Search for the cell housing the specified text and yield its (X, Y) center coordinate. 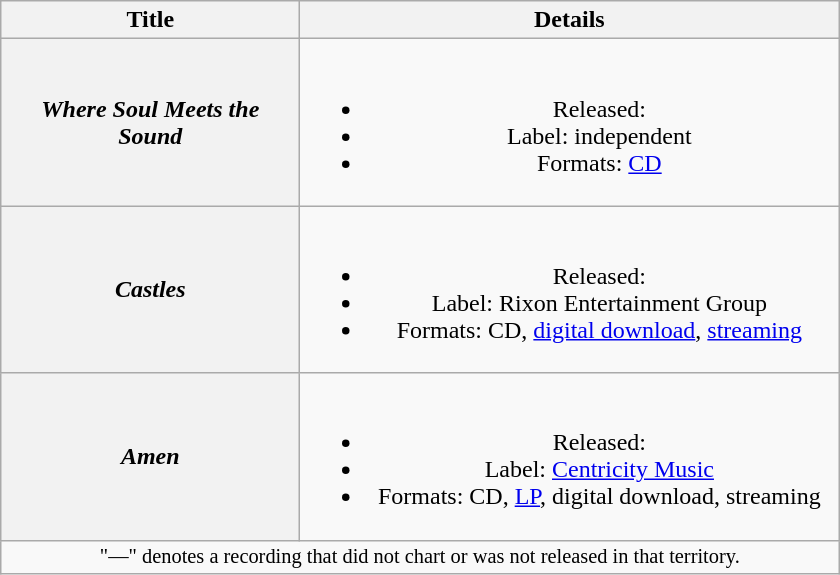
Where Soul Meets the Sound (150, 122)
Released: Label: Centricity MusicFormats: CD, LP, digital download, streaming (570, 456)
"—" denotes a recording that did not chart or was not released in that territory. (420, 557)
Released: Label: independentFormats: CD (570, 122)
Details (570, 20)
Released: Label: Rixon Entertainment GroupFormats: CD, digital download, streaming (570, 290)
Title (150, 20)
Castles (150, 290)
Amen (150, 456)
